Provide the (x, y) coordinate of the cell's center where the given text is located.  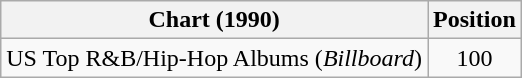
100 (475, 58)
Position (475, 20)
US Top R&B/Hip-Hop Albums (Billboard) (214, 58)
Chart (1990) (214, 20)
